For the text-containing cell, return its midpoint in (X, Y) coordinate format. 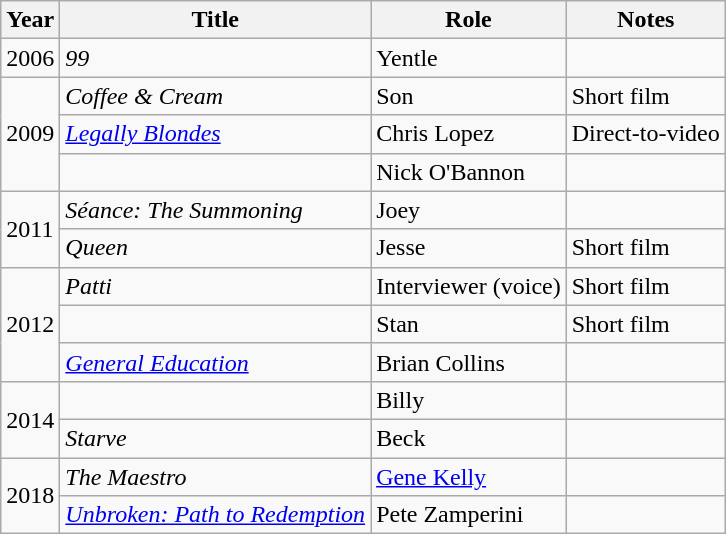
Gene Kelly (469, 477)
99 (216, 58)
Interviewer (voice) (469, 286)
Brian Collins (469, 362)
Stan (469, 324)
The Maestro (216, 477)
Starve (216, 438)
Son (469, 96)
Year (30, 20)
Chris Lopez (469, 134)
Beck (469, 438)
Legally Blondes (216, 134)
2014 (30, 419)
General Education (216, 362)
Séance: The Summoning (216, 210)
Queen (216, 248)
Unbroken: Path to Redemption (216, 515)
Role (469, 20)
Coffee & Cream (216, 96)
Pete Zamperini (469, 515)
Jesse (469, 248)
Billy (469, 400)
2018 (30, 496)
2006 (30, 58)
2009 (30, 134)
Joey (469, 210)
Yentle (469, 58)
2011 (30, 229)
Direct-to-video (646, 134)
2012 (30, 324)
Notes (646, 20)
Title (216, 20)
Patti (216, 286)
Nick O'Bannon (469, 172)
